Provide the (x, y) coordinate of the cell's center where the given text is located.  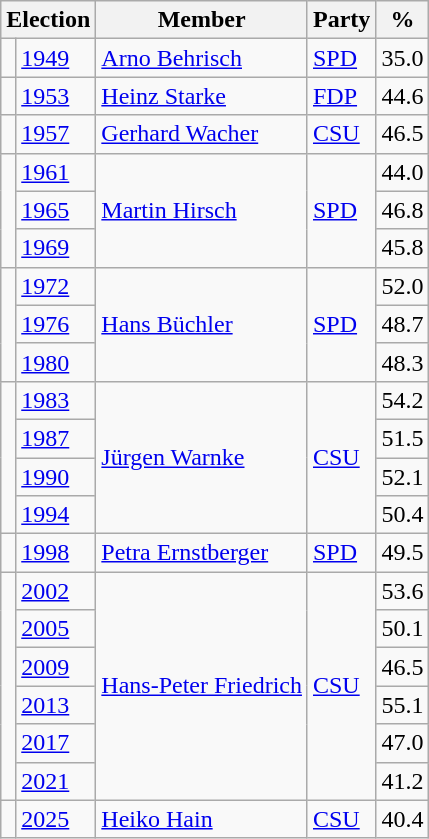
52.1 (402, 477)
2009 (56, 667)
1998 (56, 553)
Heinz Starke (202, 96)
Gerhard Wacher (202, 134)
49.5 (402, 553)
40.4 (402, 819)
54.2 (402, 400)
Member (202, 20)
1990 (56, 477)
FDP (341, 96)
55.1 (402, 705)
48.7 (402, 324)
2002 (56, 591)
2021 (56, 781)
1957 (56, 134)
53.6 (402, 591)
47.0 (402, 743)
1994 (56, 515)
48.3 (402, 362)
2025 (56, 819)
44.0 (402, 172)
50.1 (402, 629)
1965 (56, 210)
2017 (56, 743)
1980 (56, 362)
52.0 (402, 286)
1949 (56, 58)
46.8 (402, 210)
Arno Behrisch (202, 58)
50.4 (402, 515)
Hans-Peter Friedrich (202, 686)
1983 (56, 400)
44.6 (402, 96)
Hans Büchler (202, 324)
Election (48, 20)
41.2 (402, 781)
Petra Ernstberger (202, 553)
1987 (56, 438)
% (402, 20)
1976 (56, 324)
45.8 (402, 248)
1969 (56, 248)
35.0 (402, 58)
2013 (56, 705)
1961 (56, 172)
1972 (56, 286)
1953 (56, 96)
2005 (56, 629)
Party (341, 20)
51.5 (402, 438)
Jürgen Warnke (202, 457)
Heiko Hain (202, 819)
Martin Hirsch (202, 210)
